Return (X, Y) of the center of cell containing provided text 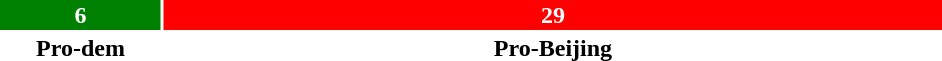
6 (80, 15)
29 (553, 15)
